Extract the (X, Y) coordinate from the center of the cell holding the provided text.  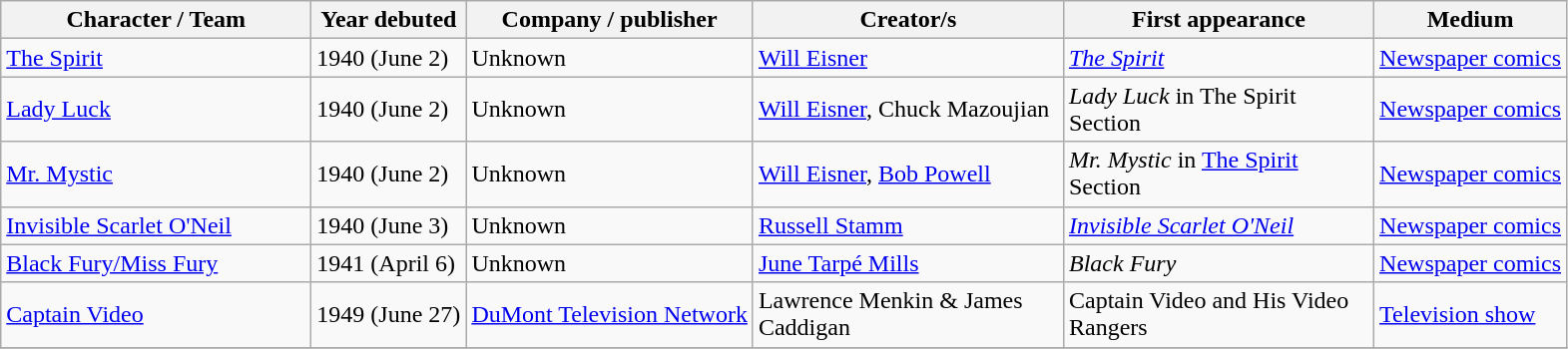
DuMont Television Network (610, 315)
Lady Luck (156, 110)
Company / publisher (610, 20)
Russell Stamm (908, 225)
Mr. Mystic (156, 174)
Black Fury/Miss Fury (156, 263)
First appearance (1218, 20)
1941 (April 6) (389, 263)
Will Eisner, Chuck Mazoujian (908, 110)
Captain Video and His Video Rangers (1218, 315)
Lady Luck in The Spirit Section (1218, 110)
Lawrence Menkin & James Caddigan (908, 315)
Will Eisner, Bob Powell (908, 174)
Medium (1471, 20)
Character / Team (156, 20)
Television show (1471, 315)
1940 (June 3) (389, 225)
Captain Video (156, 315)
Will Eisner (908, 58)
Black Fury (1218, 263)
Creator/s (908, 20)
June Tarpé Mills (908, 263)
Mr. Mystic in The Spirit Section (1218, 174)
Year debuted (389, 20)
1949 (June 27) (389, 315)
